Return the [X, Y] coordinate for the center point of the cell that contains the specified text.  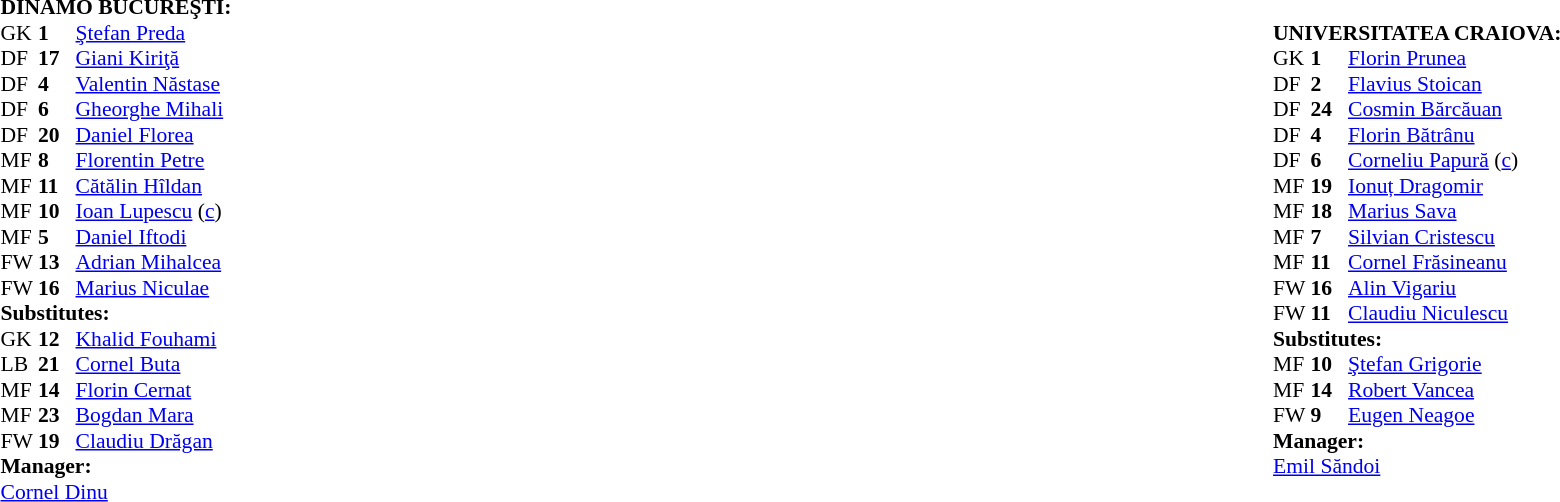
Marius Niculae [154, 288]
Substitutes: [116, 313]
Giani Kiriţă [154, 59]
Daniel Iftodi [154, 237]
Manager: [116, 467]
23 [57, 415]
20 [57, 135]
Florin Cernat [154, 390]
12 [57, 339]
Gheorghe Mihali [154, 109]
24 [1330, 109]
Cătălin Hîldan [154, 186]
Ştefan Preda [154, 33]
5 [57, 237]
18 [1330, 211]
Valentin Năstase [154, 84]
Ioan Lupescu (c) [154, 211]
Daniel Florea [154, 135]
17 [57, 59]
Khalid Fouhami [154, 339]
8 [57, 161]
Adrian Mihalcea [154, 263]
2 [1330, 84]
9 [1330, 415]
LB [19, 365]
Bogdan Mara [154, 415]
13 [57, 263]
Cornel Buta [154, 365]
Florentin Petre [154, 161]
7 [1330, 237]
21 [57, 365]
Claudiu Drăgan [154, 441]
